Identify which cell holds the provided text, then report its [X, Y] central coordinate. 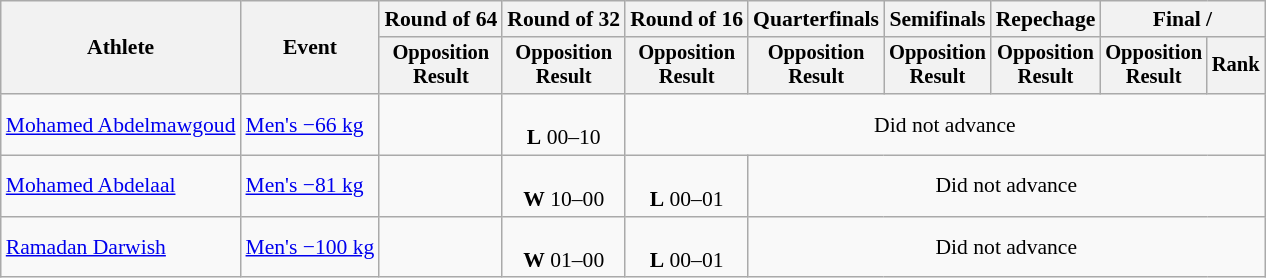
Event [310, 48]
Men's −81 kg [310, 186]
Men's −66 kg [310, 124]
Mohamed Abdelaal [121, 186]
Athlete [121, 48]
Round of 16 [686, 19]
Round of 32 [564, 19]
W 10–00 [564, 186]
Men's −100 kg [310, 248]
Mohamed Abdelmawgoud [121, 124]
L 00–10 [564, 124]
W 01–00 [564, 248]
Round of 64 [440, 19]
Final / [1182, 19]
Ramadan Darwish [121, 248]
Rank [1236, 66]
Repechage [1046, 19]
Quarterfinals [816, 19]
Semifinals [938, 19]
